For the text-containing cell, return its midpoint in [x, y] coordinate format. 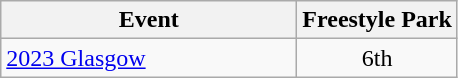
Event [149, 20]
6th [378, 58]
Freestyle Park [378, 20]
2023 Glasgow [149, 58]
